Output the [X, Y] coordinate of the center of the cell containing the given text.  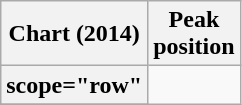
scope="row" [74, 85]
Peakposition [194, 34]
Chart (2014) [74, 34]
